Extract the (X, Y) coordinate from the center of the cell holding the provided text.  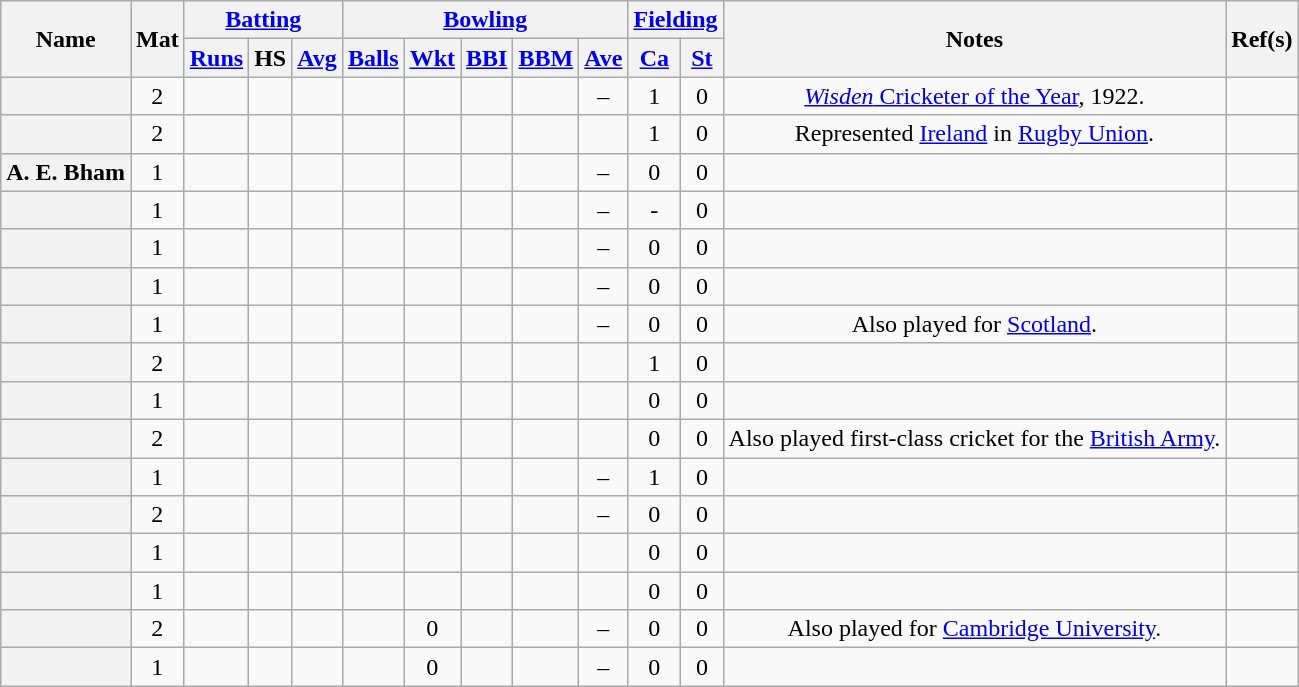
Batting (263, 20)
BBM (546, 58)
BBI (487, 58)
Avg (318, 58)
Mat (157, 39)
Also played for Cambridge University. (974, 629)
Notes (974, 39)
Also played first-class cricket for the British Army. (974, 438)
Ave (604, 58)
Runs (216, 58)
Ca (654, 58)
St (702, 58)
Represented Ireland in Rugby Union. (974, 134)
Fielding (676, 20)
Also played for Scotland. (974, 324)
- (654, 210)
Bowling (485, 20)
Wkt (432, 58)
Name (66, 39)
Wisden Cricketer of the Year, 1922. (974, 96)
HS (270, 58)
Ref(s) (1262, 39)
Balls (373, 58)
A. E. Bham (66, 172)
